Output the (x, y) coordinate of the center of the cell containing the given text.  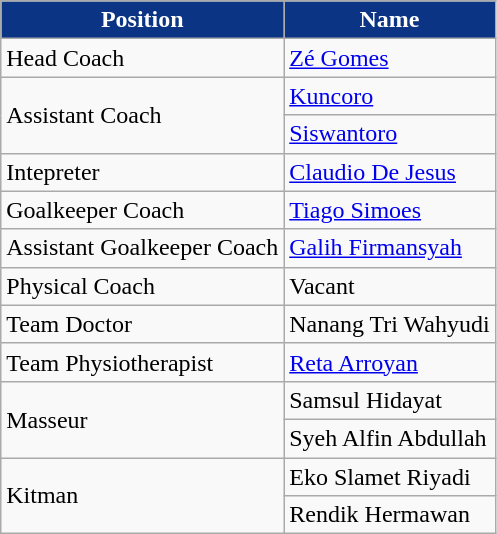
Galih Firmansyah (390, 248)
Tiago Simoes (390, 210)
Nanang Tri Wahyudi (390, 324)
Kuncoro (390, 96)
Masseur (142, 419)
Position (142, 20)
Eko Slamet Riyadi (390, 477)
Head Coach (142, 58)
Intepreter (142, 172)
Physical Coach (142, 286)
Name (390, 20)
Zé Gomes (390, 58)
Kitman (142, 496)
Team Doctor (142, 324)
Samsul Hidayat (390, 400)
Reta Arroyan (390, 362)
Vacant (390, 286)
Team Physiotherapist (142, 362)
Syeh Alfin Abdullah (390, 438)
Goalkeeper Coach (142, 210)
Assistant Goalkeeper Coach (142, 248)
Assistant Coach (142, 115)
Siswantoro (390, 134)
Rendik Hermawan (390, 515)
Claudio De Jesus (390, 172)
